Locate the cell with the specified text and output its (X, Y) center coordinate. 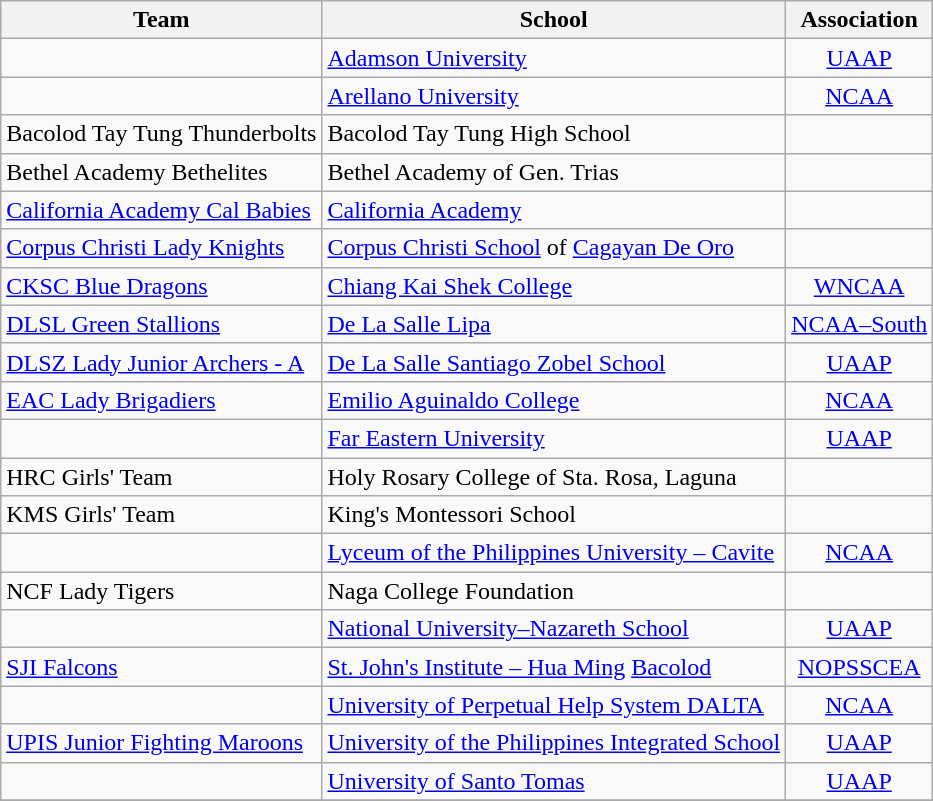
King's Montessori School (554, 515)
Bethel Academy Bethelites (162, 172)
Arellano University (554, 96)
Naga College Foundation (554, 591)
Team (162, 20)
Holy Rosary College of Sta. Rosa, Laguna (554, 477)
De La Salle Santiago Zobel School (554, 362)
NCF Lady Tigers (162, 591)
WNCAA (860, 286)
Corpus Christi Lady Knights (162, 248)
Bacolod Tay Tung Thunderbolts (162, 134)
University of Santo Tomas (554, 781)
EAC Lady Brigadiers (162, 400)
Far Eastern University (554, 438)
DLSL Green Stallions (162, 324)
National University–Nazareth School (554, 629)
HRC Girls' Team (162, 477)
Emilio Aguinaldo College (554, 400)
SJI Falcons (162, 667)
Adamson University (554, 58)
University of the Philippines Integrated School (554, 743)
KMS Girls' Team (162, 515)
DLSZ Lady Junior Archers - A (162, 362)
School (554, 20)
Chiang Kai Shek College (554, 286)
Bacolod Tay Tung High School (554, 134)
Association (860, 20)
NOPSSCEA (860, 667)
University of Perpetual Help System DALTA (554, 705)
UPIS Junior Fighting Maroons (162, 743)
St. John's Institute – Hua Ming Bacolod (554, 667)
California Academy (554, 210)
Lyceum of the Philippines University – Cavite (554, 553)
California Academy Cal Babies (162, 210)
Corpus Christi School of Cagayan De Oro (554, 248)
NCAA–South (860, 324)
CKSC Blue Dragons (162, 286)
Bethel Academy of Gen. Trias (554, 172)
De La Salle Lipa (554, 324)
